Search for the cell housing the specified text and yield its (X, Y) center coordinate. 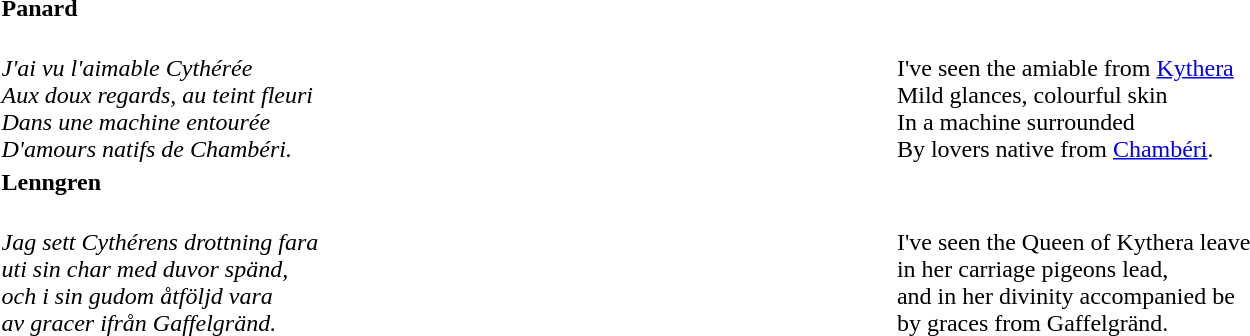
J'ai vu l'aimable Cythérée Aux doux regards, au teint fleuri Dans une machine entourée D'amours natifs de Chambéri. (446, 95)
